Determine the [X, Y] coordinate at the center of the cell enclosing the given text.  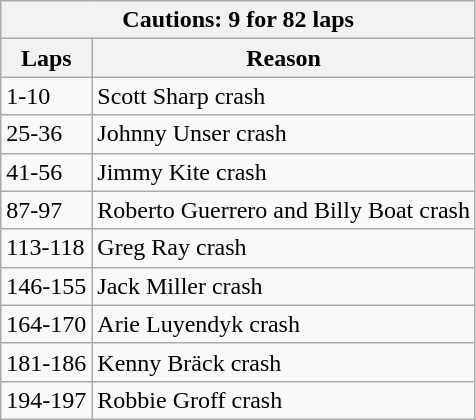
113-118 [46, 248]
Reason [284, 58]
Cautions: 9 for 82 laps [238, 20]
Jimmy Kite crash [284, 172]
25-36 [46, 134]
Laps [46, 58]
1-10 [46, 96]
Greg Ray crash [284, 248]
Robbie Groff crash [284, 400]
Roberto Guerrero and Billy Boat crash [284, 210]
Jack Miller crash [284, 286]
41-56 [46, 172]
Johnny Unser crash [284, 134]
194-197 [46, 400]
181-186 [46, 362]
Arie Luyendyk crash [284, 324]
Kenny Bräck crash [284, 362]
Scott Sharp crash [284, 96]
164-170 [46, 324]
87-97 [46, 210]
146-155 [46, 286]
